Detect which cell encompasses the target text, then output its (x, y) center coordinate. 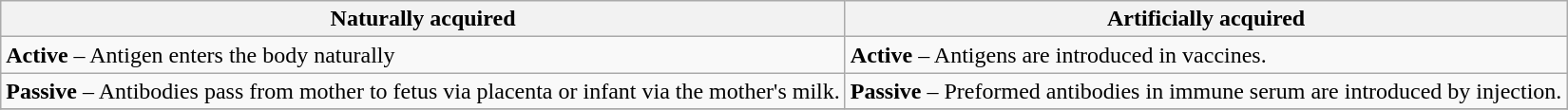
Active – Antigens are introduced in vaccines. (1206, 55)
Passive – Preformed antibodies in immune serum are introduced by injection. (1206, 91)
Passive – Antibodies pass from mother to fetus via placenta or infant via the mother's milk. (424, 91)
Active – Antigen enters the body naturally (424, 55)
Artificially acquired (1206, 19)
Naturally acquired (424, 19)
